Pinpoint the cell where the given text exists, returning its [X, Y] midpoint coordinate. 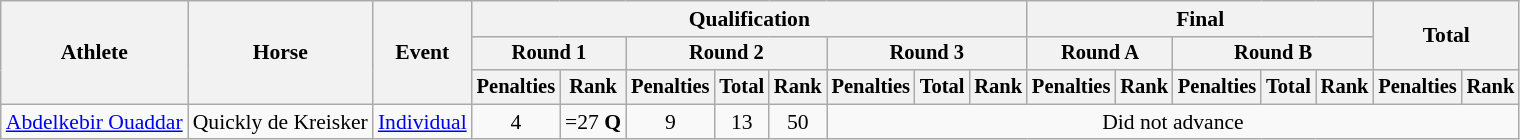
50 [798, 122]
Round A [1100, 54]
Round 2 [726, 54]
Quickly de Kreisker [280, 122]
Individual [422, 122]
Round 3 [927, 54]
4 [516, 122]
Round 1 [549, 54]
Horse [280, 52]
13 [742, 122]
Abdelkebir Ouaddar [94, 122]
=27 Q [593, 122]
Final [1200, 19]
9 [670, 122]
Event [422, 52]
Did not advance [1174, 122]
Qualification [750, 19]
Round B [1273, 54]
Athlete [94, 52]
